Scan for the cell matching the given text and deliver its [X, Y] coordinate at center. 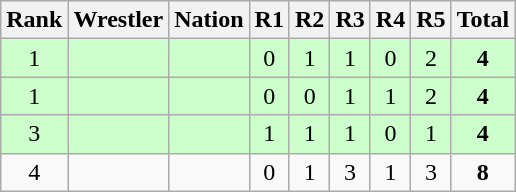
R3 [350, 20]
R2 [309, 20]
R1 [269, 20]
R5 [431, 20]
8 [483, 172]
Wrestler [118, 20]
Total [483, 20]
R4 [390, 20]
Rank [34, 20]
Nation [209, 20]
